Find where the given text appears and provide that cell's center as [x, y] coordinate. 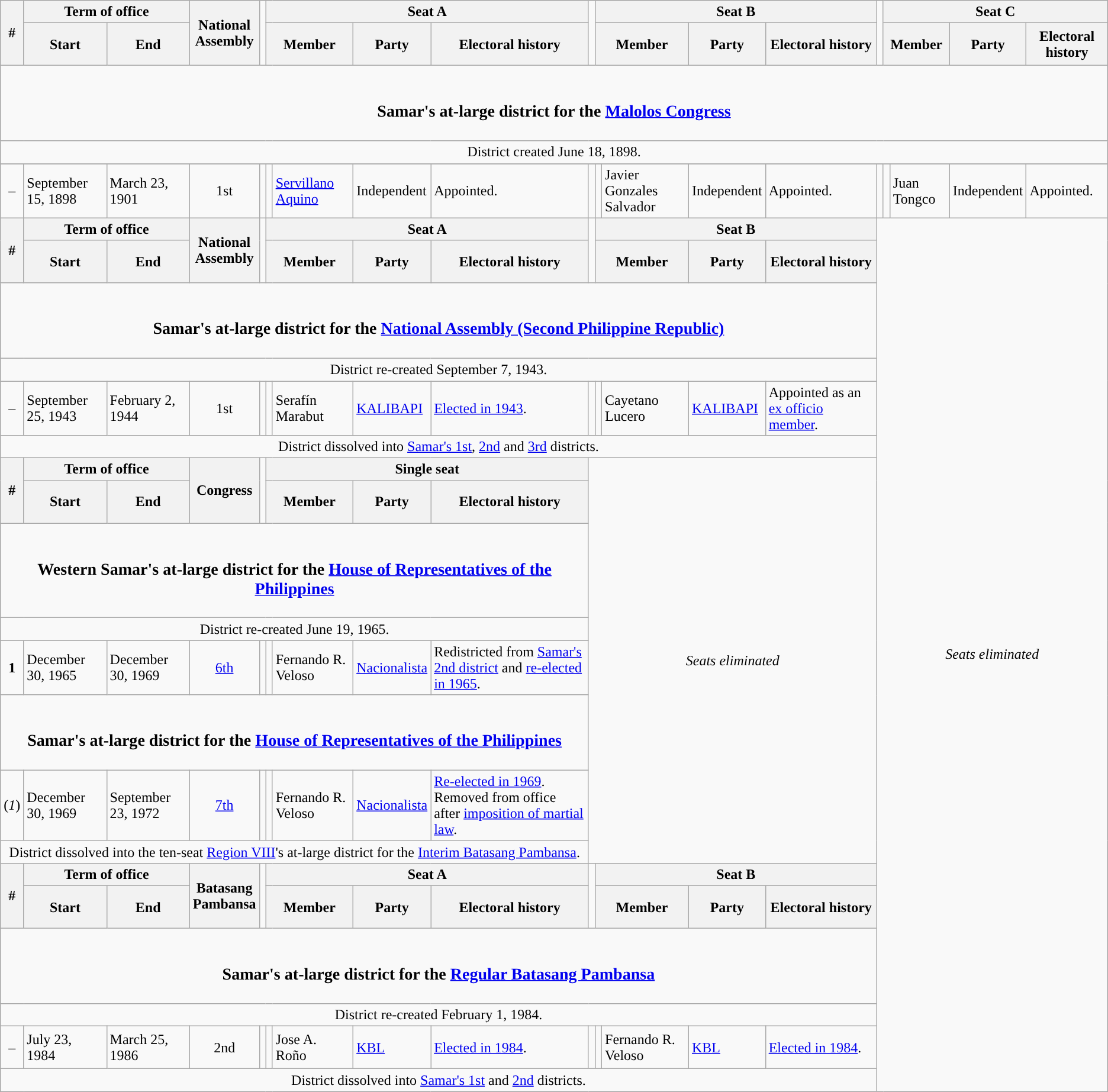
July 23, 1984 [65, 1048]
District re-created June 19, 1965. [295, 629]
7th [224, 805]
6th [224, 668]
Cayetano Lucero [645, 408]
Samar's at-large district for the House of Representatives of the Philippines [295, 733]
Serafín Marabut [313, 408]
(1) [12, 805]
March 25, 1986 [148, 1048]
District re-created February 1, 1984. [439, 1015]
September 15, 1898 [65, 191]
Samar's at-large district for the National Assembly (Second Philippine Republic) [439, 321]
Western Samar's at-large district for the House of Representatives of the Philippines [295, 571]
March 23, 1901 [148, 191]
Congress [224, 491]
District dissolved into the ten-seat Region VIII's at-large district for the Interim Batasang Pambansa. [295, 852]
Redistricted from Samar's 2nd district and re-elected in 1965. [510, 668]
Samar's at-large district for the Malolos Congress [554, 103]
Samar's at-large district for the Regular Batasang Pambansa [439, 966]
Seat C [996, 12]
September 25, 1943 [65, 408]
District dissolved into Samar's 1st and 2nd districts. [439, 1080]
District dissolved into Samar's 1st, 2nd and 3rd districts. [439, 447]
Jose A. Roño [313, 1048]
December 30, 1965 [65, 668]
District created June 18, 1898. [554, 152]
2nd [224, 1048]
1 [12, 668]
Elected in 1943. [510, 408]
Servillano Aquino [313, 191]
District re-created September 7, 1943. [439, 369]
BatasangPambansa [224, 895]
Appointed as an ex officio member. [821, 408]
Javier Gonzales Salvador [645, 191]
February 2, 1944 [148, 408]
September 23, 1972 [148, 805]
Re-elected in 1969.Removed from office after imposition of martial law. [510, 805]
Single seat [427, 469]
Juan Tongco [920, 191]
